Search for the cell housing the specified text and yield its [x, y] center coordinate. 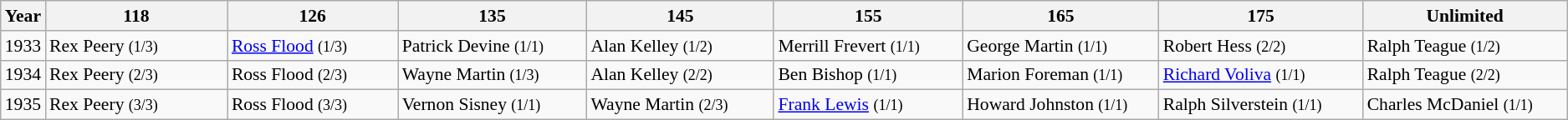
Vernon Sisney (1/1) [493, 105]
135 [493, 16]
Ralph Teague (2/2) [1465, 75]
1935 [23, 105]
Wayne Martin (1/3) [493, 75]
Howard Johnston (1/1) [1060, 105]
Marion Foreman (1/1) [1060, 75]
145 [680, 16]
Ralph Teague (1/2) [1465, 46]
Frank Lewis (1/1) [868, 105]
Ben Bishop (1/1) [868, 75]
155 [868, 16]
Alan Kelley (1/2) [680, 46]
Ross Flood (3/3) [313, 105]
Charles McDaniel (1/1) [1465, 105]
Alan Kelley (2/2) [680, 75]
George Martin (1/1) [1060, 46]
Patrick Devine (1/1) [493, 46]
Wayne Martin (2/3) [680, 105]
Ross Flood (1/3) [313, 46]
Rex Peery (3/3) [136, 105]
175 [1261, 16]
Merrill Frevert (1/1) [868, 46]
Ross Flood (2/3) [313, 75]
Rex Peery (1/3) [136, 46]
Ralph Silverstein (1/1) [1261, 105]
Year [23, 16]
Rex Peery (2/3) [136, 75]
1933 [23, 46]
Richard Voliva (1/1) [1261, 75]
165 [1060, 16]
Unlimited [1465, 16]
118 [136, 16]
1934 [23, 75]
126 [313, 16]
Robert Hess (2/2) [1261, 46]
